Capture the cell that displays the provided text and extract its (X, Y) central coordinate. 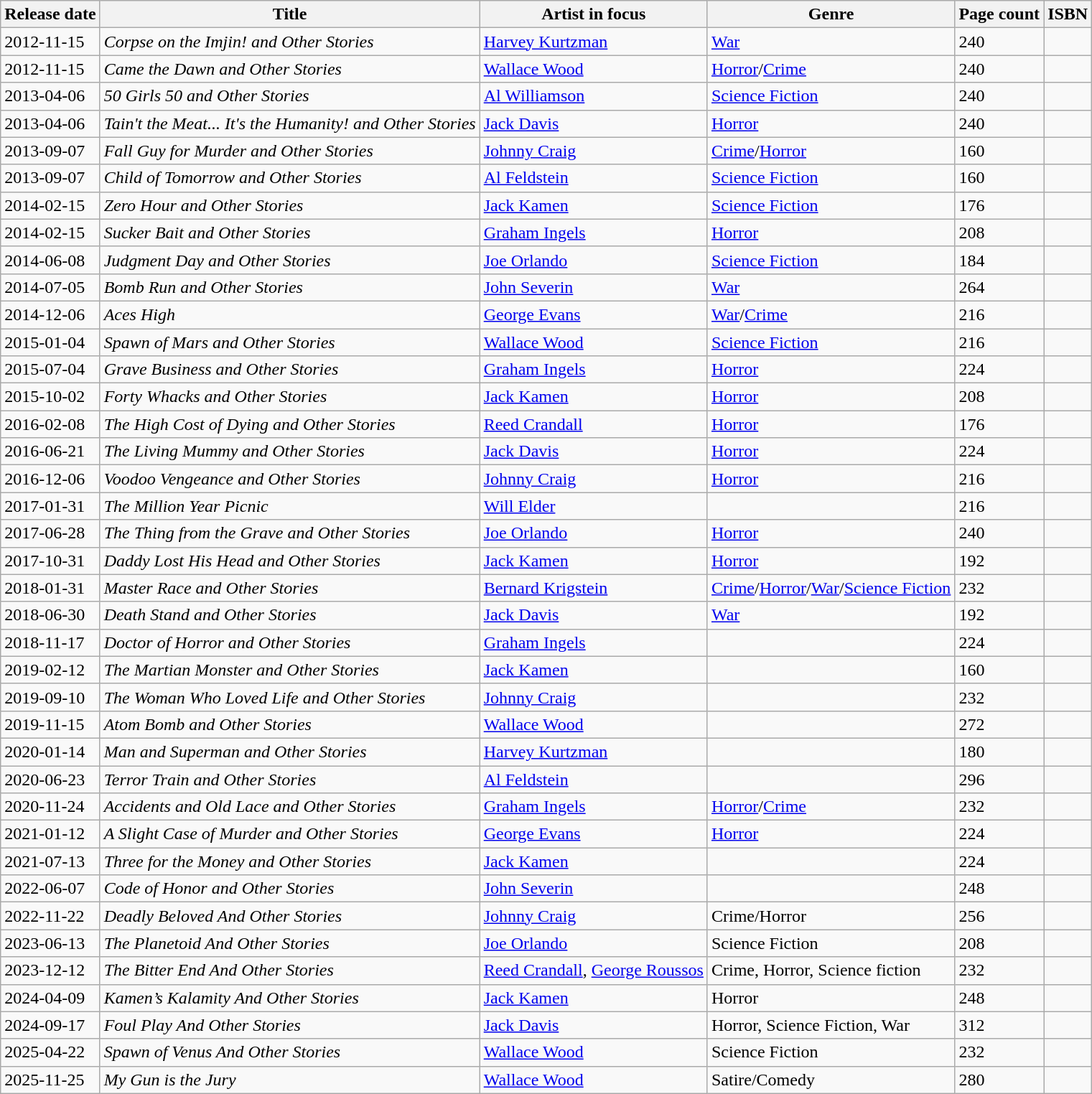
Child of Tomorrow and Other Stories (290, 178)
My Gun is the Jury (290, 1080)
Doctor of Horror and Other Stories (290, 642)
Terror Train and Other Stories (290, 779)
256 (999, 916)
Corpse on the Imjin! and Other Stories (290, 42)
Aces High (290, 314)
Bomb Run and Other Stories (290, 287)
2025-04-22 (50, 1052)
2019-11-15 (50, 724)
Code of Honor and Other Stories (290, 889)
Death Stand and Other Stories (290, 615)
The Woman Who Loved Life and Other Stories (290, 697)
Atom Bomb and Other Stories (290, 724)
2014-12-06 (50, 314)
Genre (831, 14)
The High Cost of Dying and Other Stories (290, 424)
Will Elder (593, 506)
2021-07-13 (50, 861)
2025-11-25 (50, 1080)
Foul Play And Other Stories (290, 1025)
280 (999, 1080)
The Bitter End And Other Stories (290, 971)
2017-10-31 (50, 561)
2024-04-09 (50, 998)
Kamen’s Kalamity And Other Stories (290, 998)
2015-07-04 (50, 370)
Artist in focus (593, 14)
The Million Year Picnic (290, 506)
Grave Business and Other Stories (290, 370)
180 (999, 752)
Deadly Beloved And Other Stories (290, 916)
2024-09-17 (50, 1025)
Man and Superman and Other Stories (290, 752)
Daddy Lost His Head and Other Stories (290, 561)
Came the Dawn and Other Stories (290, 69)
Zero Hour and Other Stories (290, 205)
2015-01-04 (50, 342)
312 (999, 1025)
264 (999, 287)
2017-01-31 (50, 506)
Horror, Science Fiction, War (831, 1025)
2014-07-05 (50, 287)
2019-09-10 (50, 697)
2023-06-13 (50, 943)
Al Williamson (593, 96)
2015-10-02 (50, 397)
2022-06-07 (50, 889)
Spawn of Mars and Other Stories (290, 342)
272 (999, 724)
2018-01-31 (50, 588)
2016-12-06 (50, 479)
2014-06-08 (50, 260)
2018-06-30 (50, 615)
2021-01-12 (50, 834)
Title (290, 14)
Release date (50, 14)
Crime, Horror, Science fiction (831, 971)
2020-11-24 (50, 807)
2017-06-28 (50, 533)
Tain't the Meat... It's the Humanity! and Other Stories (290, 123)
The Living Mummy and Other Stories (290, 452)
War/Crime (831, 314)
The Thing from the Grave and Other Stories (290, 533)
Reed Crandall, George Roussos (593, 971)
Sucker Bait and Other Stories (290, 233)
2023-12-12 (50, 971)
ISBN (1068, 14)
2018-11-17 (50, 642)
2016-06-21 (50, 452)
Master Race and Other Stories (290, 588)
Crime/Horror/War/Science Fiction (831, 588)
Judgment Day and Other Stories (290, 260)
Voodoo Vengeance and Other Stories (290, 479)
Reed Crandall (593, 424)
Bernard Krigstein (593, 588)
Page count (999, 14)
2020-06-23 (50, 779)
Accidents and Old Lace and Other Stories (290, 807)
Forty Whacks and Other Stories (290, 397)
Three for the Money and Other Stories (290, 861)
2019-02-12 (50, 670)
2020-01-14 (50, 752)
The Planetoid And Other Stories (290, 943)
50 Girls 50 and Other Stories (290, 96)
2016-02-08 (50, 424)
A Slight Case of Murder and Other Stories (290, 834)
Satire/Comedy (831, 1080)
The Martian Monster and Other Stories (290, 670)
Fall Guy for Murder and Other Stories (290, 151)
2022-11-22 (50, 916)
296 (999, 779)
Spawn of Venus And Other Stories (290, 1052)
184 (999, 260)
